Return [x, y] of the center of cell containing provided text 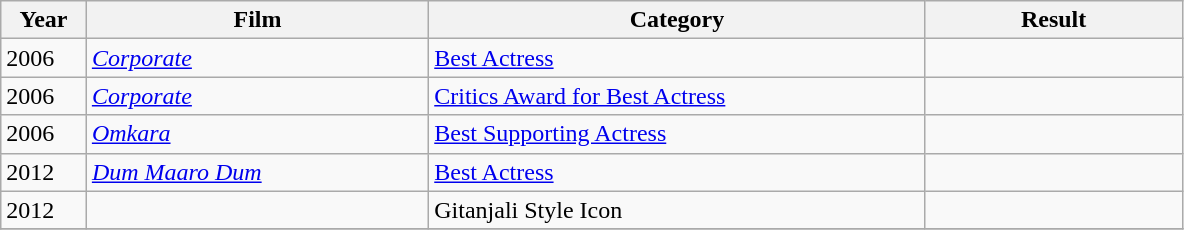
Gitanjali Style Icon [677, 210]
Year [44, 20]
Best Supporting Actress [677, 134]
Film [257, 20]
Critics Award for Best Actress [677, 96]
Result [1054, 20]
Omkara [257, 134]
Dum Maaro Dum [257, 172]
Category [677, 20]
